Locate the cell with the specified text and output its [x, y] center coordinate. 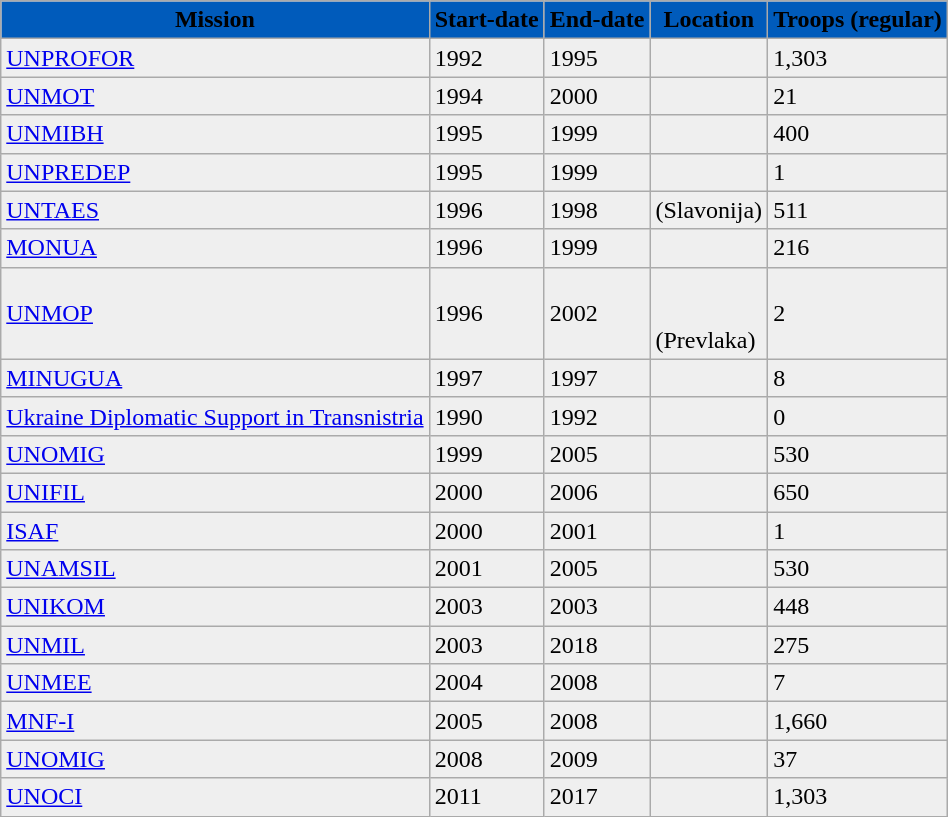
1994 [486, 96]
275 [858, 645]
End-date [597, 20]
(Slavonija) [709, 210]
(Prevlaka) [709, 313]
1,660 [858, 721]
MONUA [215, 248]
650 [858, 492]
UNMIL [215, 645]
2017 [597, 797]
2009 [597, 759]
UNMOP [215, 313]
Troops (regular) [858, 20]
Location [709, 20]
Start-date [486, 20]
2004 [486, 683]
216 [858, 248]
2011 [486, 797]
1998 [597, 210]
448 [858, 607]
UNPROFOR [215, 58]
2018 [597, 645]
2 [858, 313]
21 [858, 96]
8 [858, 378]
37 [858, 759]
UNIKOM [215, 607]
7 [858, 683]
UNOCI [215, 797]
UNAMSIL [215, 569]
Mission [215, 20]
UNMOT [215, 96]
UNTAES [215, 210]
UNMEE [215, 683]
UNMIBH [215, 134]
1990 [486, 416]
UNIFIL [215, 492]
MINUGUA [215, 378]
400 [858, 134]
2006 [597, 492]
0 [858, 416]
511 [858, 210]
UNPREDEP [215, 172]
Ukraine Diplomatic Support in Transnistria [215, 416]
2002 [597, 313]
ISAF [215, 531]
MNF-I [215, 721]
